Capture the cell that displays the provided text and extract its [x, y] central coordinate. 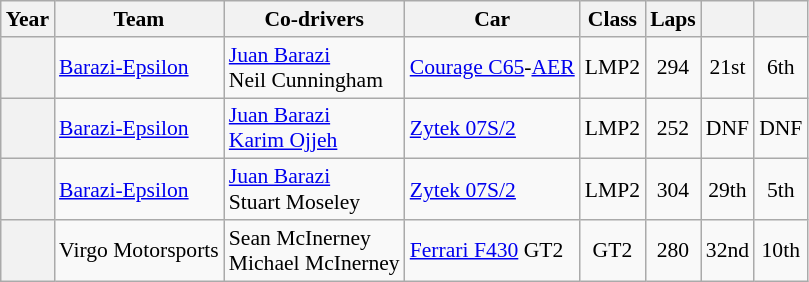
10th [780, 250]
Virgo Motorsports [139, 250]
6th [780, 68]
5th [780, 190]
Sean McInerney Michael McInerney [314, 250]
294 [673, 68]
304 [673, 190]
Juan Barazi Stuart Moseley [314, 190]
280 [673, 250]
Year [28, 19]
Team [139, 19]
Courage C65-AER [492, 68]
Class [612, 19]
GT2 [612, 250]
32nd [728, 250]
Juan Barazi Karim Ojjeh [314, 128]
Co-drivers [314, 19]
Ferrari F430 GT2 [492, 250]
21st [728, 68]
Juan Barazi Neil Cunningham [314, 68]
29th [728, 190]
Car [492, 19]
Laps [673, 19]
252 [673, 128]
